Capture the cell that displays the provided text and extract its [X, Y] central coordinate. 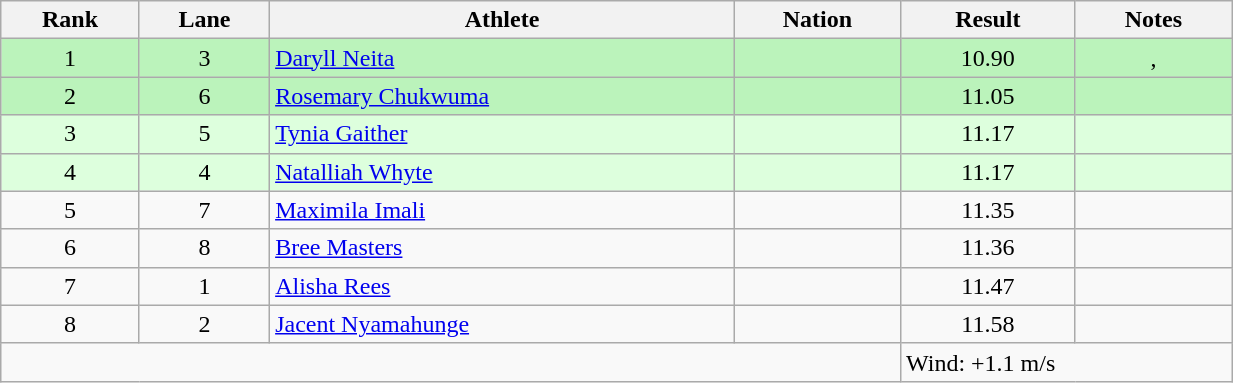
Natalliah Whyte [502, 172]
Wind: +1.1 m/s [1066, 362]
Lane [204, 20]
Maximila Imali [502, 210]
Rank [70, 20]
, [1153, 58]
Nation [817, 20]
Result [988, 20]
Rosemary Chukwuma [502, 96]
11.36 [988, 248]
11.05 [988, 96]
11.58 [988, 324]
11.35 [988, 210]
Alisha Rees [502, 286]
Tynia Gaither [502, 134]
10.90 [988, 58]
11.47 [988, 286]
Notes [1153, 20]
Daryll Neita [502, 58]
Athlete [502, 20]
Bree Masters [502, 248]
Jacent Nyamahunge [502, 324]
